Find where the given text appears and provide that cell's center as (X, Y) coordinate. 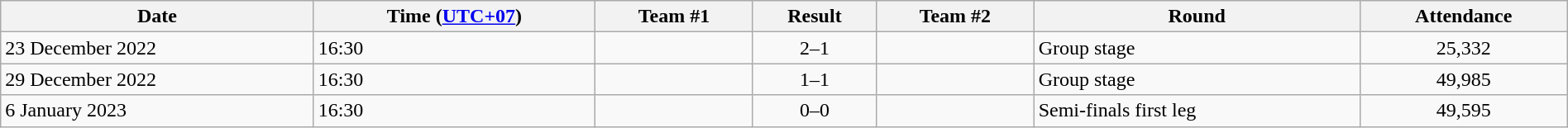
Team #1 (675, 17)
Time (UTC+07) (455, 17)
25,332 (1464, 48)
1–1 (814, 79)
Team #2 (956, 17)
0–0 (814, 111)
Attendance (1464, 17)
Round (1197, 17)
23 December 2022 (157, 48)
29 December 2022 (157, 79)
6 January 2023 (157, 111)
49,985 (1464, 79)
Date (157, 17)
Result (814, 17)
2–1 (814, 48)
49,595 (1464, 111)
Semi-finals first leg (1197, 111)
